Scan for the cell matching the given text and deliver its (X, Y) coordinate at center. 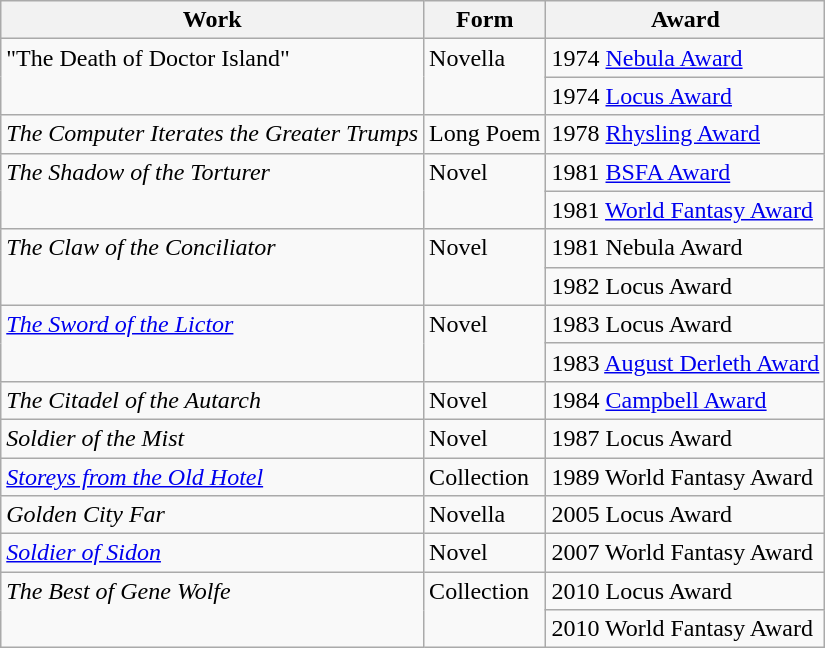
2010 World Fantasy Award (686, 629)
1981 Nebula Award (686, 248)
1974 Nebula Award (686, 58)
1974 Locus Award (686, 96)
The Computer Iterates the Greater Trumps (212, 134)
1981 BSFA Award (686, 172)
Storeys from the Old Hotel (212, 477)
1987 Locus Award (686, 438)
Long Poem (485, 134)
1984 Campbell Award (686, 400)
2005 Locus Award (686, 515)
2007 World Fantasy Award (686, 553)
The Shadow of the Torturer (212, 191)
The Claw of the Conciliator (212, 267)
The Citadel of the Autarch (212, 400)
Golden City Far (212, 515)
1981 World Fantasy Award (686, 210)
Award (686, 20)
1978 Rhysling Award (686, 134)
The Best of Gene Wolfe (212, 610)
Soldier of the Mist (212, 438)
2010 Locus Award (686, 591)
Soldier of Sidon (212, 553)
1983 Locus Award (686, 324)
Form (485, 20)
1989 World Fantasy Award (686, 477)
1982 Locus Award (686, 286)
Work (212, 20)
The Sword of the Lictor (212, 343)
1983 August Derleth Award (686, 362)
"The Death of Doctor Island" (212, 77)
